From the cell containing the given text, extract its center point as (X, Y) coordinate. 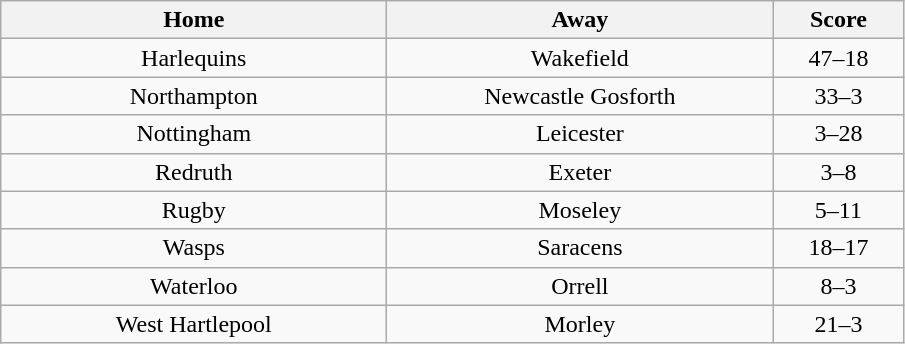
8–3 (838, 286)
Wakefield (580, 58)
Redruth (194, 172)
5–11 (838, 210)
3–28 (838, 134)
Rugby (194, 210)
Waterloo (194, 286)
Northampton (194, 96)
Exeter (580, 172)
Score (838, 20)
Newcastle Gosforth (580, 96)
47–18 (838, 58)
Nottingham (194, 134)
Saracens (580, 248)
Harlequins (194, 58)
Leicester (580, 134)
Wasps (194, 248)
Orrell (580, 286)
West Hartlepool (194, 324)
Home (194, 20)
Morley (580, 324)
3–8 (838, 172)
33–3 (838, 96)
Moseley (580, 210)
21–3 (838, 324)
Away (580, 20)
18–17 (838, 248)
